Return the [X, Y] coordinate for the center point of the cell that contains the specified text.  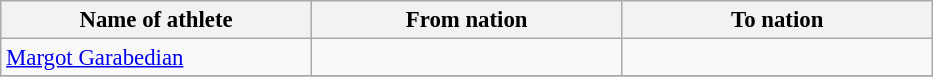
To nation [778, 20]
Name of athlete [156, 20]
From nation [466, 20]
Margot Garabedian [156, 58]
